Pinpoint the cell where the given text exists, returning its [X, Y] midpoint coordinate. 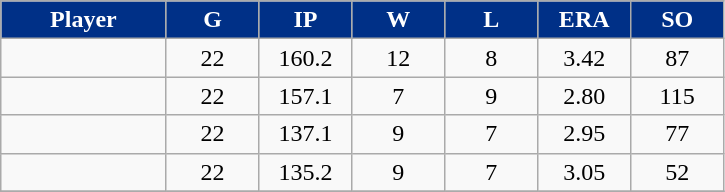
12 [398, 58]
3.05 [584, 172]
52 [678, 172]
115 [678, 96]
160.2 [306, 58]
87 [678, 58]
8 [492, 58]
W [398, 20]
SO [678, 20]
Player [84, 20]
3.42 [584, 58]
157.1 [306, 96]
L [492, 20]
137.1 [306, 134]
135.2 [306, 172]
IP [306, 20]
G [212, 20]
2.95 [584, 134]
ERA [584, 20]
77 [678, 134]
2.80 [584, 96]
